Extract the (X, Y) coordinate from the center of the cell holding the provided text.  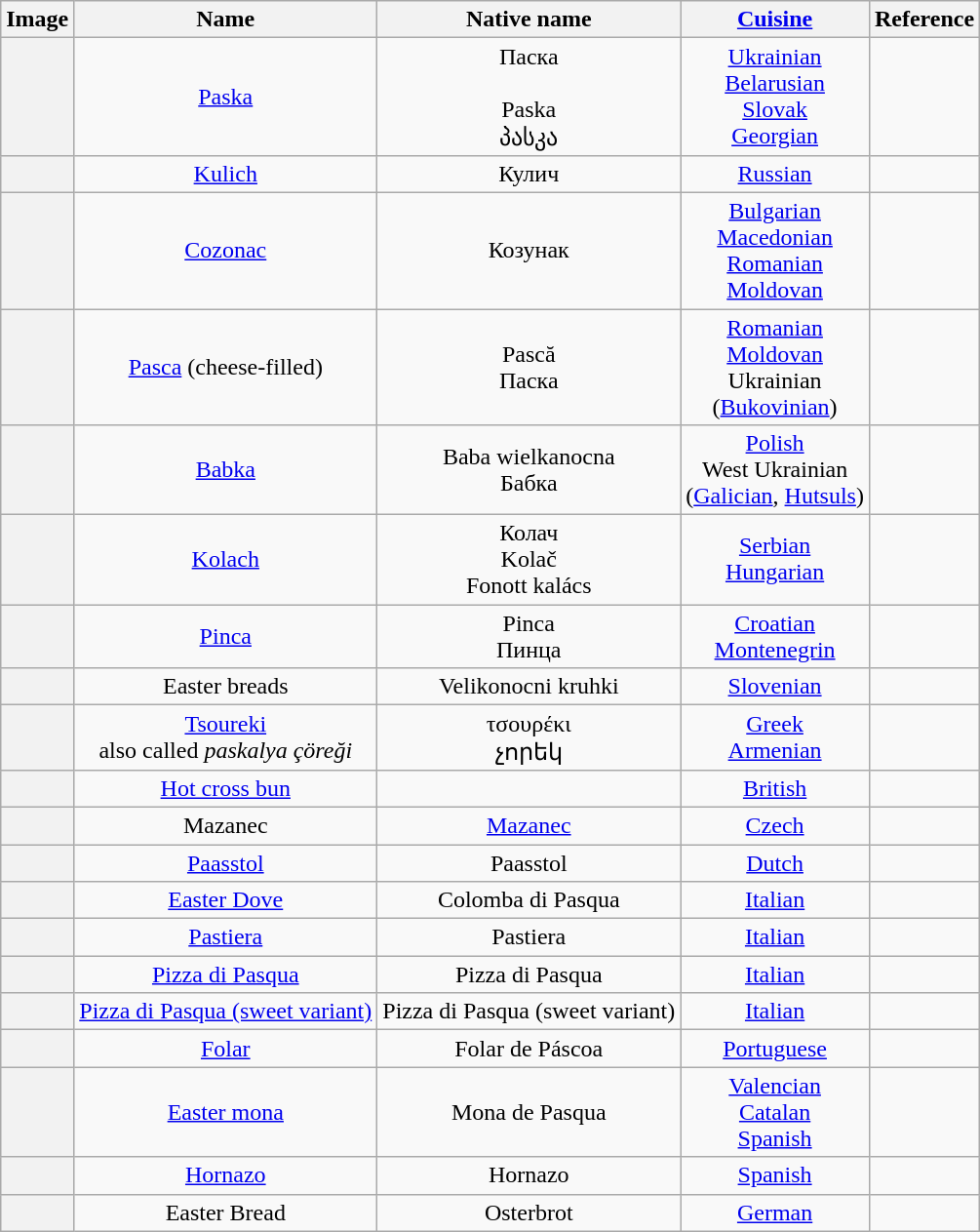
Portuguese (775, 1049)
Dutch (775, 863)
τσουρέκιչորեկ (529, 737)
CroatianMontenegrin (775, 636)
Cuisine (775, 20)
Russian (775, 174)
Hot cross bun (226, 788)
Kolach (226, 560)
ValencianCatalanSpanish (775, 1112)
British (775, 788)
Easter Bread (226, 1212)
Paska (226, 98)
Cozonac (226, 250)
Native name (529, 20)
Pasca (cheese-filled) (226, 367)
КолачKolačFonott kalács (529, 560)
Name (226, 20)
Spanish (775, 1175)
PascăПаска (529, 367)
Osterbrot (529, 1212)
German (775, 1212)
Mona de Pasqua (529, 1112)
ПаскаPaskaპასკა (529, 98)
RomanianMoldovanUkrainian(Bukovinian) (775, 367)
SerbianHungarian (775, 560)
Baba wielkanocnaБабка (529, 470)
PincaПинца (529, 636)
BulgarianMacedonianRomanianMoldovan (775, 250)
Image (37, 20)
Velikonocni kruhki (529, 687)
Reference (924, 20)
Kulich (226, 174)
Babka (226, 470)
Folar de Páscoa (529, 1049)
Козунак (529, 250)
Folar (226, 1049)
Easter mona (226, 1112)
Colomba di Pasqua (529, 900)
GreekArmenian (775, 737)
Slovenian (775, 687)
UkrainianBelarusianSlovakGeorgian (775, 98)
Easter Dove (226, 900)
PolishWest Ukrainian(Galician, Hutsuls) (775, 470)
Кулич (529, 174)
Pinca (226, 636)
Tsoureki also called paskalya çöreği (226, 737)
Easter breads (226, 687)
Czech (775, 825)
